Search for the cell housing the specified text and yield its [X, Y] center coordinate. 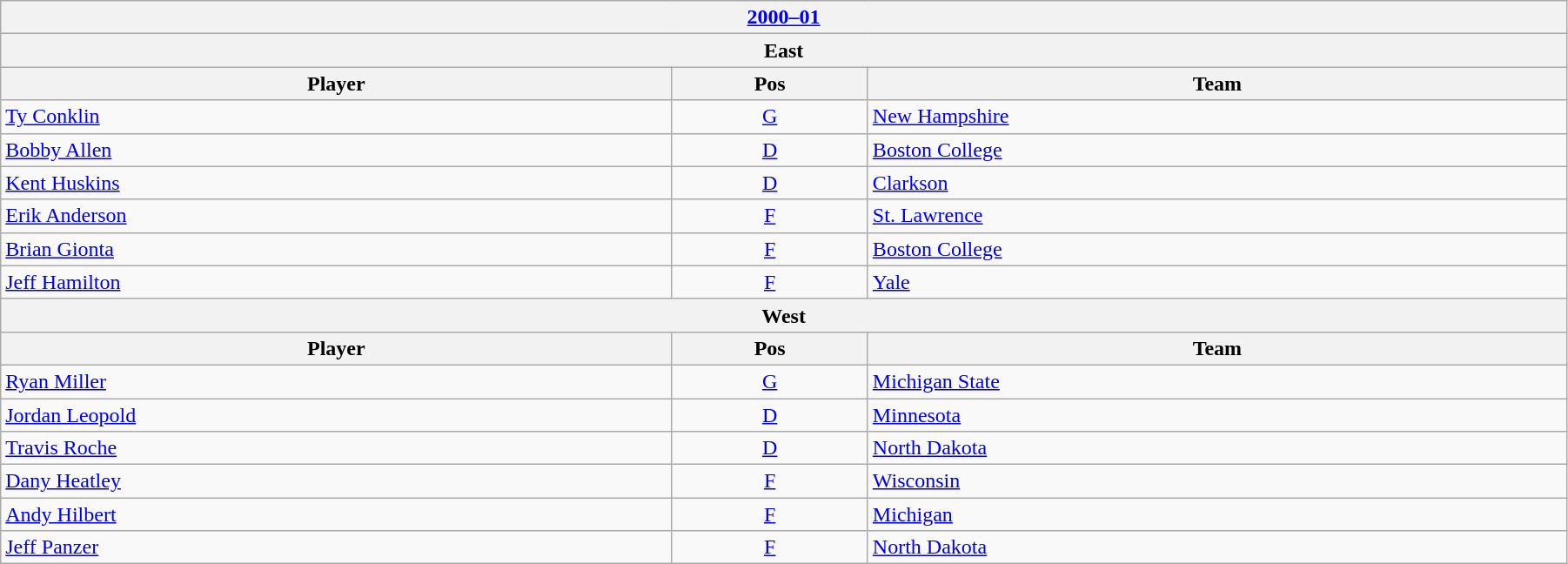
Clarkson [1216, 183]
Jordan Leopold [336, 415]
West [784, 315]
Bobby Allen [336, 150]
Travis Roche [336, 448]
Michigan [1216, 514]
Andy Hilbert [336, 514]
Brian Gionta [336, 249]
St. Lawrence [1216, 216]
2000–01 [784, 17]
East [784, 50]
Ryan Miller [336, 381]
Jeff Hamilton [336, 282]
Dany Heatley [336, 481]
Wisconsin [1216, 481]
Kent Huskins [336, 183]
Michigan State [1216, 381]
Minnesota [1216, 415]
Jeff Panzer [336, 547]
Erik Anderson [336, 216]
New Hampshire [1216, 117]
Ty Conklin [336, 117]
Yale [1216, 282]
